Capture the cell that displays the provided text and extract its (x, y) central coordinate. 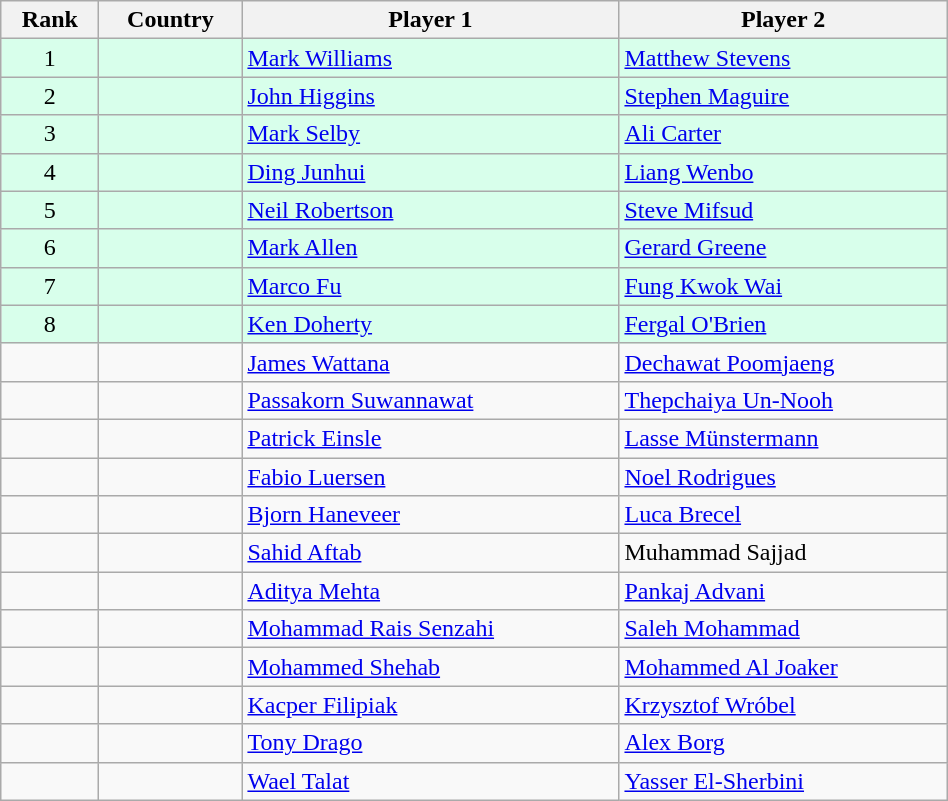
Saleh Mohammad (783, 629)
Steve Mifsud (783, 210)
Country (170, 20)
Sahid Aftab (430, 553)
Krzysztof Wróbel (783, 705)
Mohammed Shehab (430, 667)
Fung Kwok Wai (783, 286)
Noel Rodrigues (783, 477)
Thepchaiya Un-Nooh (783, 400)
Dechawat Poomjaeng (783, 362)
Ding Junhui (430, 172)
Player 1 (430, 20)
Player 2 (783, 20)
Marco Fu (430, 286)
Luca Brecel (783, 515)
Fergal O'Brien (783, 324)
Tony Drago (430, 743)
Neil Robertson (430, 210)
Rank (50, 20)
Muhammad Sajjad (783, 553)
Ken Doherty (430, 324)
Matthew Stevens (783, 58)
James Wattana (430, 362)
Liang Wenbo (783, 172)
1 (50, 58)
6 (50, 248)
Pankaj Advani (783, 591)
Mohammad Rais Senzahi (430, 629)
Wael Talat (430, 781)
Passakorn Suwannawat (430, 400)
3 (50, 134)
Patrick Einsle (430, 438)
Bjorn Haneveer (430, 515)
4 (50, 172)
Mark Allen (430, 248)
John Higgins (430, 96)
5 (50, 210)
Stephen Maguire (783, 96)
Kacper Filipiak (430, 705)
Alex Borg (783, 743)
7 (50, 286)
8 (50, 324)
Lasse Münstermann (783, 438)
Ali Carter (783, 134)
Aditya Mehta (430, 591)
Mark Williams (430, 58)
Gerard Greene (783, 248)
Mohammed Al Joaker (783, 667)
Mark Selby (430, 134)
Fabio Luersen (430, 477)
Yasser El-Sherbini (783, 781)
2 (50, 96)
